Capture the cell that displays the provided text and extract its [x, y] central coordinate. 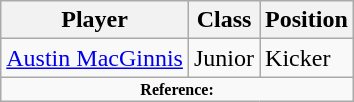
Kicker [307, 58]
Junior [224, 58]
Class [224, 20]
Position [307, 20]
Reference: [178, 89]
Player [95, 20]
Austin MacGinnis [95, 58]
